Search for the cell housing the specified text and yield its [X, Y] center coordinate. 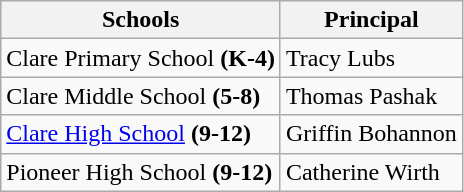
Pioneer High School (9-12) [141, 172]
Clare Middle School (5-8) [141, 96]
Thomas Pashak [371, 96]
Schools [141, 20]
Tracy Lubs [371, 58]
Clare High School (9-12) [141, 134]
Griffin Bohannon [371, 134]
Catherine Wirth [371, 172]
Clare Primary School (K-4) [141, 58]
Principal [371, 20]
